For the text-containing cell, return its midpoint in (x, y) coordinate format. 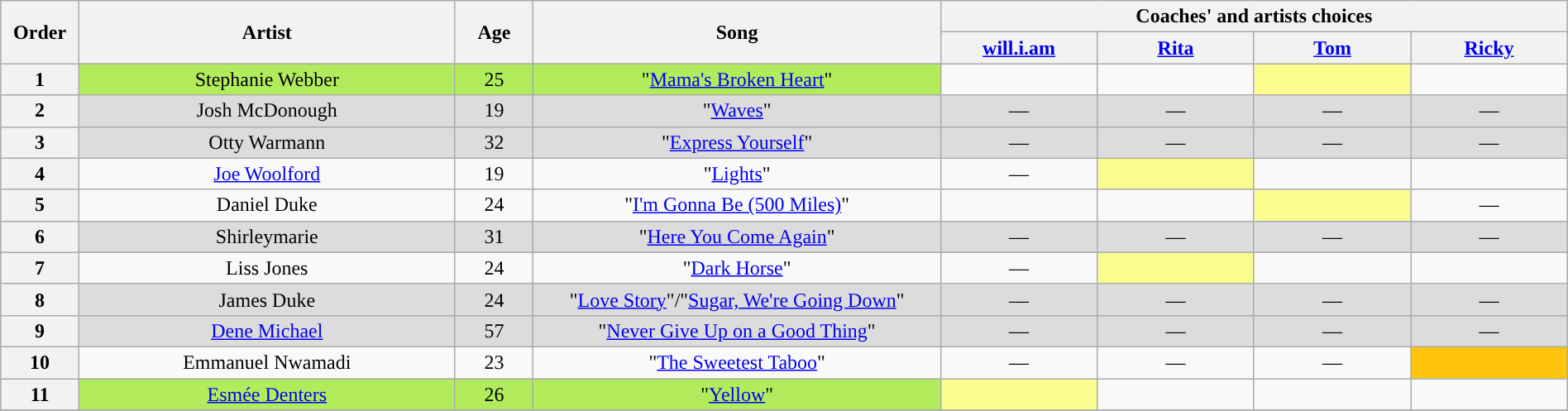
"I'm Gonna Be (500 Miles)" (738, 205)
"Here You Come Again" (738, 237)
"Mama's Broken Heart" (738, 79)
Age (495, 32)
4 (40, 174)
James Duke (266, 299)
Song (738, 32)
"Express Yourself" (738, 142)
6 (40, 237)
Esmée Denters (266, 394)
Daniel Duke (266, 205)
57 (495, 331)
"Never Give Up on a Good Thing" (738, 331)
1 (40, 79)
Ricky (1489, 48)
Shirleymarie (266, 237)
will.i.am (1019, 48)
9 (40, 331)
"The Sweetest Taboo" (738, 362)
26 (495, 394)
Rita (1176, 48)
Coaches' and artists choices (1254, 17)
3 (40, 142)
Josh McDonough (266, 111)
"Waves" (738, 111)
Artist (266, 32)
31 (495, 237)
Liss Jones (266, 268)
5 (40, 205)
Tom (1331, 48)
"Dark Horse" (738, 268)
7 (40, 268)
Otty Warmann (266, 142)
25 (495, 79)
10 (40, 362)
2 (40, 111)
32 (495, 142)
"Yellow" (738, 394)
"Love Story"/"Sugar, We're Going Down" (738, 299)
"Lights" (738, 174)
Joe Woolford (266, 174)
Dene Michael (266, 331)
11 (40, 394)
Order (40, 32)
Stephanie Webber (266, 79)
Emmanuel Nwamadi (266, 362)
8 (40, 299)
23 (495, 362)
